Search for the cell housing the specified text and yield its (X, Y) center coordinate. 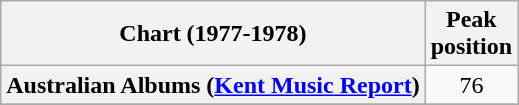
Peakposition (471, 34)
76 (471, 85)
Chart (1977-1978) (213, 34)
Australian Albums (Kent Music Report) (213, 85)
